Determine the [X, Y] coordinate at the center of the cell enclosing the given text.  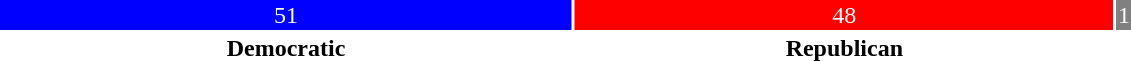
51 [286, 15]
48 [844, 15]
